Provide the (X, Y) coordinate of the cell's center where the given text is located.  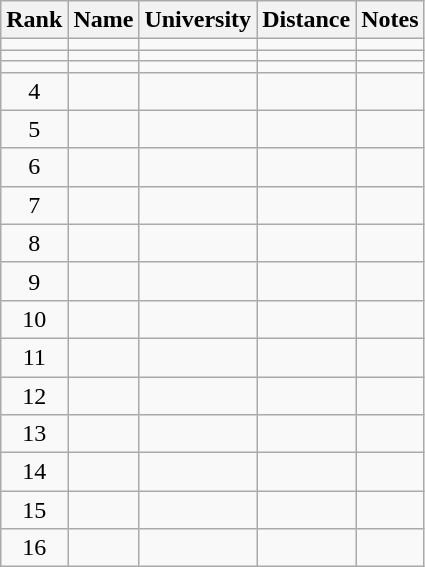
9 (34, 281)
4 (34, 91)
12 (34, 395)
11 (34, 357)
Notes (390, 20)
13 (34, 434)
Rank (34, 20)
Distance (306, 20)
5 (34, 129)
10 (34, 319)
Name (104, 20)
6 (34, 167)
7 (34, 205)
14 (34, 472)
University (198, 20)
15 (34, 510)
16 (34, 548)
8 (34, 243)
